From the cell containing the given text, extract its center point as [x, y] coordinate. 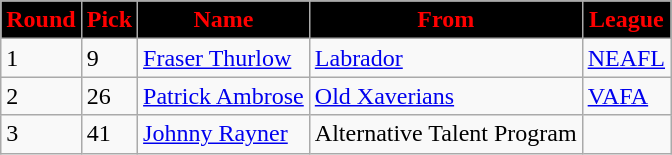
VAFA [626, 96]
League [626, 20]
26 [109, 96]
2 [41, 96]
1 [41, 58]
From [446, 20]
Fraser Thurlow [224, 58]
Pick [109, 20]
Name [224, 20]
Round [41, 20]
NEAFL [626, 58]
Alternative Talent Program [446, 134]
Patrick Ambrose [224, 96]
Labrador [446, 58]
3 [41, 134]
41 [109, 134]
9 [109, 58]
Old Xaverians [446, 96]
Johnny Rayner [224, 134]
